Scan for the cell matching the given text and deliver its (X, Y) coordinate at center. 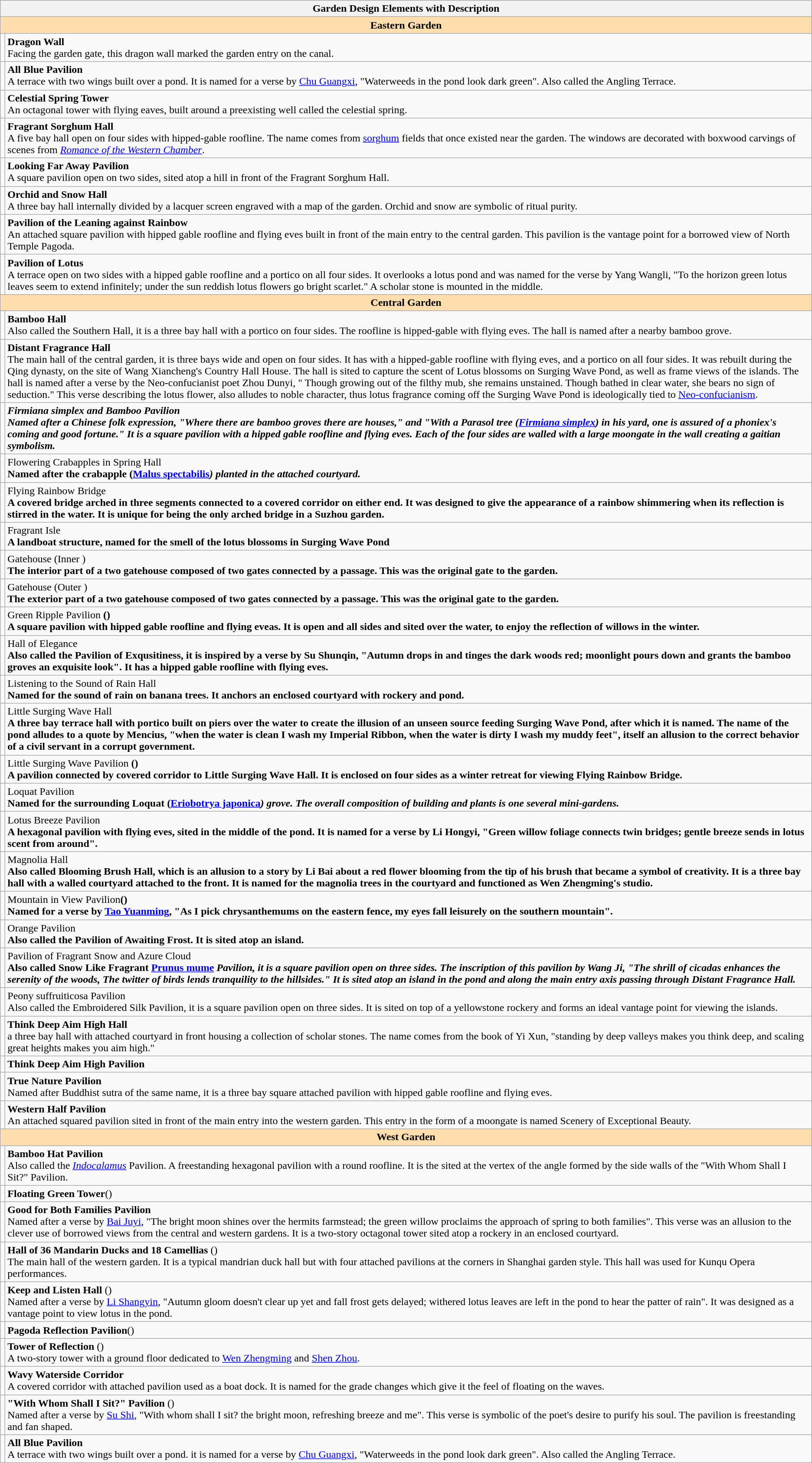
Think Deep Aim High Pavilion (409, 1064)
Looking Far Away PavilionA square pavilion open on two sides, sited atop a hill in front of the Fragrant Sorghum Hall. (409, 172)
Listening to the Sound of Rain HallNamed for the sound of rain on banana trees. It anchors an enclosed courtyard with rockery and pond. (409, 689)
Eastern Garden (406, 25)
Dragon WallFacing the garden gate, this dragon wall marked the garden entry on the canal. (409, 48)
Gatehouse (Inner )The interior part of a two gatehouse composed of two gates connected by a passage. This was the original gate to the garden. (409, 565)
Celestial Spring TowerAn octagonal tower with flying eaves, built around a preexisting well called the celestial spring. (409, 104)
Tower of Reflection ()A two-story tower with a ground floor dedicated to Wen Zhengming and Shen Zhou. (409, 1352)
West Garden (406, 1137)
Flowering Crabapples in Spring HallNamed after the crabapple (Malus spectabilis) planted in the attached courtyard. (409, 469)
Garden Design Elements with Description (406, 9)
Gatehouse (Outer )The exterior part of a two gatehouse composed of two gates connected by a passage. This was the original gate to the garden. (409, 593)
Orange PavilionAlso called the Pavilion of Awaiting Frost. It is sited atop an island. (409, 934)
Floating Green Tower() (409, 1194)
Pagoda Reflection Pavilion() (409, 1330)
Fragrant IsleA landboat structure, named for the smell of the lotus blossoms in Surging Wave Pond (409, 536)
Central Garden (406, 302)
